Detect which cell encompasses the target text, then output its (X, Y) center coordinate. 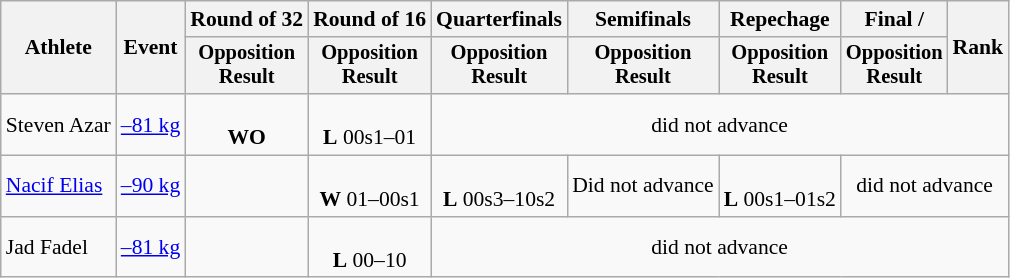
Repechage (780, 19)
L 00s1–01s2 (780, 186)
L 00s1–01 (370, 124)
Rank (978, 48)
Final / (894, 19)
Semifinals (643, 19)
Did not advance (643, 186)
WO (246, 124)
Jad Fadel (58, 248)
Quarterfinals (499, 19)
L 00–10 (370, 248)
L 00s3–10s2 (499, 186)
Athlete (58, 48)
Round of 16 (370, 19)
Round of 32 (246, 19)
Nacif Elias (58, 186)
–90 kg (150, 186)
Event (150, 48)
Steven Azar (58, 124)
W 01–00s1 (370, 186)
